Identify which cell holds the provided text, then report its (X, Y) central coordinate. 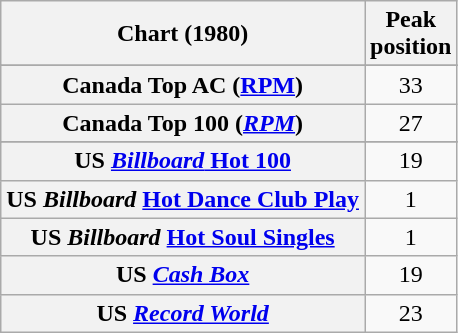
Canada Top AC (RPM) (183, 85)
Chart (1980) (183, 34)
23 (411, 313)
Canada Top 100 (RPM) (183, 123)
US Billboard Hot Soul Singles (183, 237)
33 (411, 85)
US Billboard Hot 100 (183, 161)
US Record World (183, 313)
US Billboard Hot Dance Club Play (183, 199)
27 (411, 123)
US Cash Box (183, 275)
Peakposition (411, 34)
